Detect which cell encompasses the target text, then output its (x, y) center coordinate. 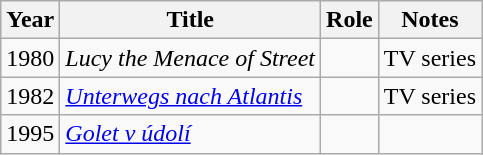
Unterwegs nach Atlantis (190, 96)
Lucy the Menace of Street (190, 58)
Title (190, 20)
Golet v údolí (190, 134)
1982 (30, 96)
Year (30, 20)
1980 (30, 58)
1995 (30, 134)
Notes (430, 20)
Role (350, 20)
